Return the (X, Y) coordinate for the center point of the cell that contains the specified text.  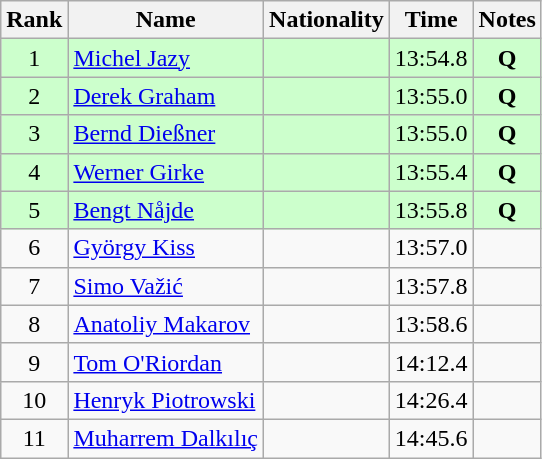
13:55.8 (431, 210)
13:57.0 (431, 248)
Bengt Nåjde (166, 210)
Henryk Piotrowski (166, 400)
11 (34, 438)
Anatoliy Makarov (166, 324)
4 (34, 172)
Derek Graham (166, 96)
9 (34, 362)
György Kiss (166, 248)
Muharrem Dalkılıç (166, 438)
Werner Girke (166, 172)
Rank (34, 20)
Simo Važić (166, 286)
Nationality (327, 20)
Tom O'Riordan (166, 362)
8 (34, 324)
14:12.4 (431, 362)
1 (34, 58)
7 (34, 286)
10 (34, 400)
13:54.8 (431, 58)
Notes (507, 20)
6 (34, 248)
13:55.4 (431, 172)
5 (34, 210)
3 (34, 134)
2 (34, 96)
14:26.4 (431, 400)
Bernd Dießner (166, 134)
14:45.6 (431, 438)
13:58.6 (431, 324)
Time (431, 20)
Name (166, 20)
13:57.8 (431, 286)
Michel Jazy (166, 58)
